Scan for the cell matching the given text and deliver its (x, y) coordinate at center. 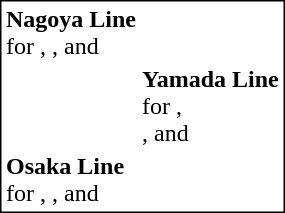
Nagoya Linefor , , and (70, 32)
Yamada Linefor ,, and (211, 106)
Osaka Linefor , , and (70, 180)
